Search for the cell housing the specified text and yield its [X, Y] center coordinate. 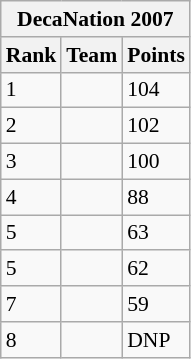
8 [32, 340]
3 [32, 162]
Points [156, 55]
102 [156, 126]
59 [156, 304]
100 [156, 162]
7 [32, 304]
88 [156, 197]
63 [156, 233]
1 [32, 90]
DecaNation 2007 [96, 19]
Team [92, 55]
DNP [156, 340]
104 [156, 90]
62 [156, 269]
4 [32, 197]
Rank [32, 55]
2 [32, 126]
